Extract the (X, Y) coordinate from the center of the cell holding the provided text.  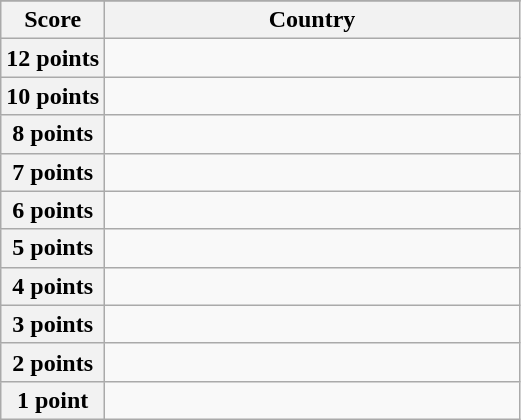
12 points (53, 58)
5 points (53, 248)
2 points (53, 362)
Country (312, 20)
Score (53, 20)
1 point (53, 400)
8 points (53, 134)
6 points (53, 210)
7 points (53, 172)
3 points (53, 324)
10 points (53, 96)
4 points (53, 286)
